Determine the [X, Y] coordinate at the center of the cell enclosing the given text.  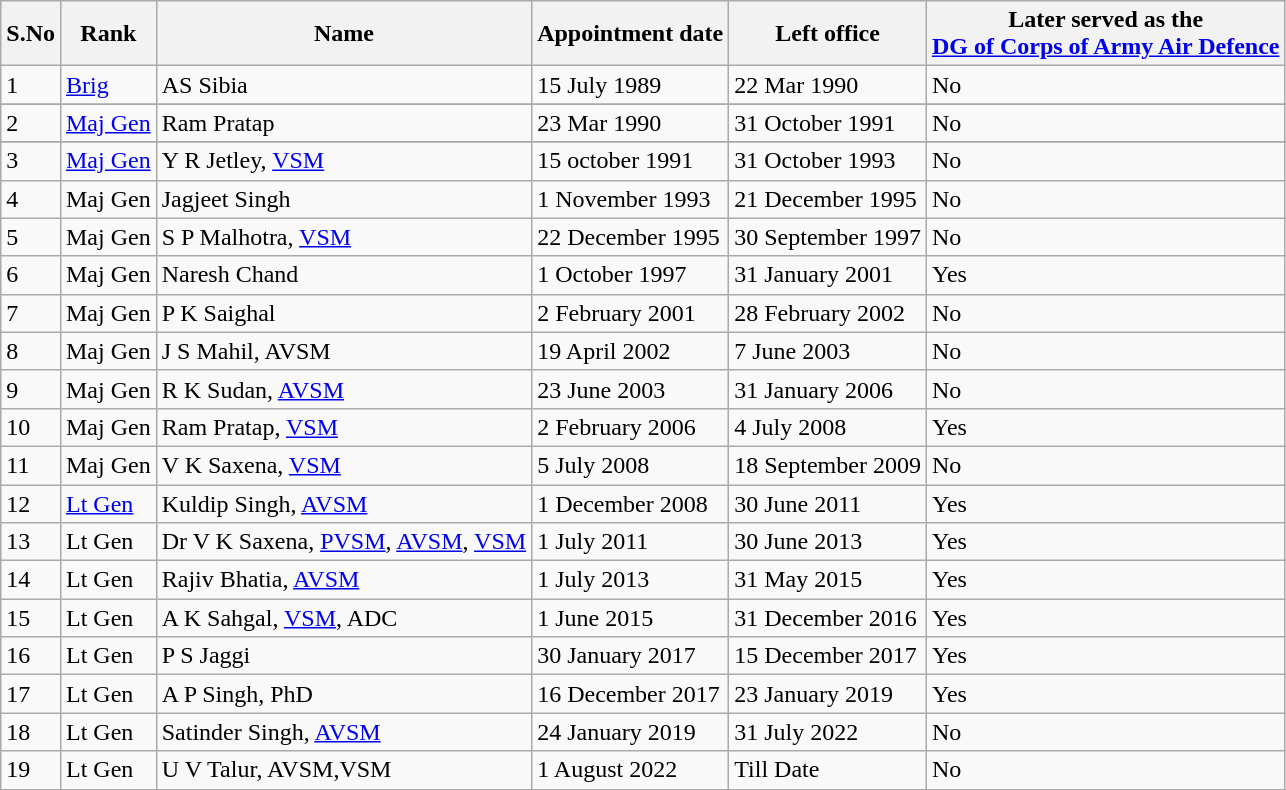
31 October 1993 [828, 161]
28 February 2002 [828, 313]
A K Sahgal, VSM, ADC [344, 618]
31 January 2006 [828, 389]
P K Saighal [344, 313]
Till Date [828, 770]
1 [31, 85]
Dr V K Saxena, PVSM, AVSM, VSM [344, 542]
1 October 1997 [630, 275]
9 [31, 389]
1 July 2011 [630, 542]
13 [31, 542]
Later served as the DG of Corps of Army Air Defence [1106, 34]
P S Jaggi [344, 656]
23 June 2003 [630, 389]
R K Sudan, AVSM [344, 389]
17 [31, 694]
22 Mar 1990 [828, 85]
21 December 1995 [828, 199]
Ram Pratap [344, 123]
30 September 1997 [828, 237]
Kuldip Singh, AVSM [344, 503]
7 [31, 313]
31 December 2016 [828, 618]
30 June 2011 [828, 503]
15 December 2017 [828, 656]
1 June 2015 [630, 618]
V K Saxena, VSM [344, 465]
31 July 2022 [828, 732]
15 [31, 618]
2 February 2001 [630, 313]
15 July 1989 [630, 85]
Jagjeet Singh [344, 199]
5 [31, 237]
Appointment date [630, 34]
1 July 2013 [630, 580]
12 [31, 503]
31 January 2001 [828, 275]
18 [31, 732]
Satinder Singh, AVSM [344, 732]
24 January 2019 [630, 732]
8 [31, 351]
4 July 2008 [828, 427]
6 [31, 275]
Rank [108, 34]
31 October 1991 [828, 123]
2 [31, 123]
14 [31, 580]
11 [31, 465]
31 May 2015 [828, 580]
Y R Jetley, VSM [344, 161]
1 December 2008 [630, 503]
7 June 2003 [828, 351]
18 September 2009 [828, 465]
19 [31, 770]
S.No [31, 34]
Brig [108, 85]
1 November 1993 [630, 199]
U V Talur, AVSM,VSM [344, 770]
22 December 1995 [630, 237]
15 october 1991 [630, 161]
2 February 2006 [630, 427]
3 [31, 161]
16 [31, 656]
30 June 2013 [828, 542]
J S Mahil, AVSM [344, 351]
4 [31, 199]
Rajiv Bhatia, AVSM [344, 580]
Left office [828, 34]
30 January 2017 [630, 656]
16 December 2017 [630, 694]
10 [31, 427]
Name [344, 34]
Naresh Chand [344, 275]
AS Sibia [344, 85]
23 January 2019 [828, 694]
S P Malhotra, VSM [344, 237]
A P Singh, PhD [344, 694]
5 July 2008 [630, 465]
1 August 2022 [630, 770]
23 Mar 1990 [630, 123]
Ram Pratap, VSM [344, 427]
19 April 2002 [630, 351]
